Return the [x, y] coordinate for the center point of the cell that contains the specified text.  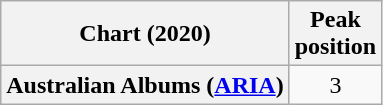
Chart (2020) [145, 34]
Peakposition [335, 34]
Australian Albums (ARIA) [145, 85]
3 [335, 85]
